Identify which cell holds the provided text, then report its (X, Y) central coordinate. 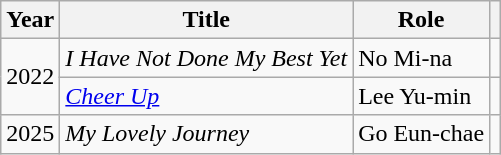
I Have Not Done My Best Yet (206, 58)
2022 (30, 77)
Lee Yu-min (422, 96)
My Lovely Journey (206, 134)
Title (206, 20)
Cheer Up (206, 96)
Year (30, 20)
Role (422, 20)
Go Eun-chae (422, 134)
No Mi-na (422, 58)
2025 (30, 134)
